For the text-containing cell, return its midpoint in (x, y) coordinate format. 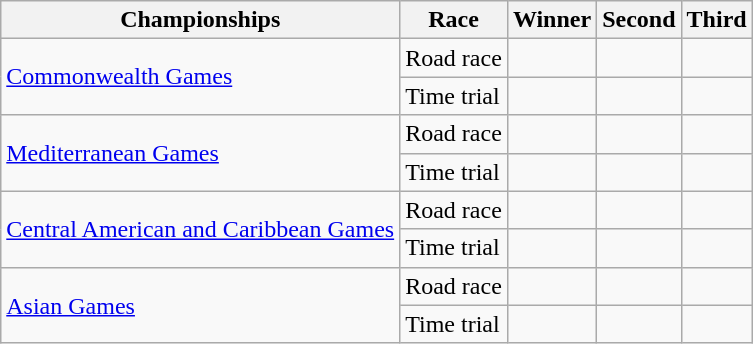
Championships (200, 20)
Asian Games (200, 305)
Race (454, 20)
Third (716, 20)
Second (639, 20)
Winner (552, 20)
Mediterranean Games (200, 153)
Central American and Caribbean Games (200, 229)
Commonwealth Games (200, 77)
